Pinpoint the cell where the given text exists, returning its (X, Y) midpoint coordinate. 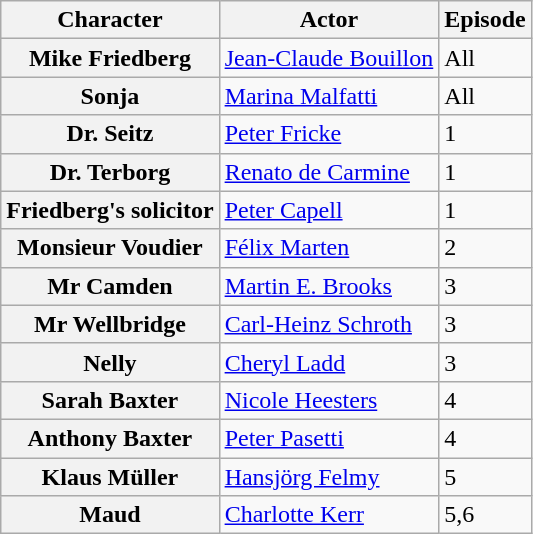
2 (485, 248)
Cheryl Ladd (329, 362)
Peter Capell (329, 210)
Renato de Carmine (329, 172)
Charlotte Kerr (329, 515)
Martin E. Brooks (329, 286)
Anthony Baxter (110, 438)
Sarah Baxter (110, 400)
Sonja (110, 96)
5,6 (485, 515)
Actor (329, 20)
5 (485, 477)
Mr Wellbridge (110, 324)
Friedberg's solicitor (110, 210)
Nicole Heesters (329, 400)
Episode (485, 20)
Dr. Terborg (110, 172)
Character (110, 20)
Maud (110, 515)
Hansjörg Felmy (329, 477)
Monsieur Voudier (110, 248)
Marina Malfatti (329, 96)
Félix Marten (329, 248)
Peter Pasetti (329, 438)
Dr. Seitz (110, 134)
Peter Fricke (329, 134)
Mike Friedberg (110, 58)
Carl-Heinz Schroth (329, 324)
Jean-Claude Bouillon (329, 58)
Nelly (110, 362)
Klaus Müller (110, 477)
Mr Camden (110, 286)
